Detect which cell encompasses the target text, then output its (x, y) center coordinate. 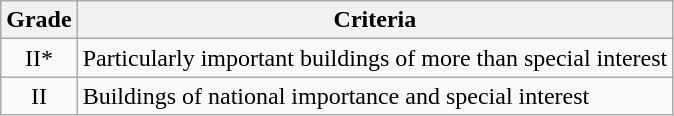
II* (39, 58)
Buildings of national importance and special interest (375, 96)
Particularly important buildings of more than special interest (375, 58)
Criteria (375, 20)
II (39, 96)
Grade (39, 20)
